Find where the given text appears and provide that cell's center as [X, Y] coordinate. 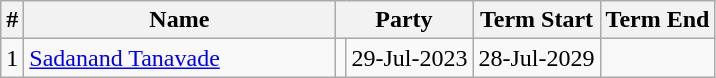
1 [12, 58]
# [12, 20]
Term Start [536, 20]
Sadanand Tanavade [180, 58]
Party [404, 20]
29-Jul-2023 [410, 58]
Term End [658, 20]
Name [180, 20]
28-Jul-2029 [536, 58]
